Extract the [x, y] coordinate from the center of the cell holding the provided text.  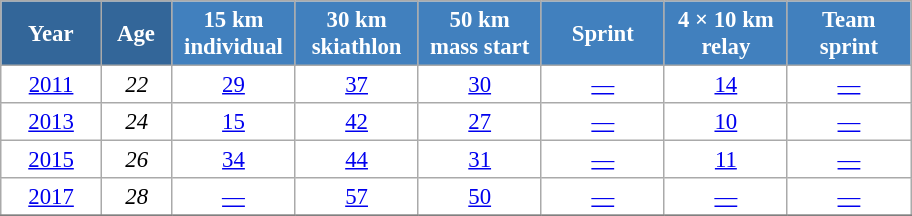
26 [136, 160]
Age [136, 34]
Year [52, 34]
42 [356, 122]
29 [234, 85]
57 [356, 197]
2011 [52, 85]
31 [480, 160]
37 [356, 85]
2017 [52, 197]
27 [480, 122]
15 [234, 122]
10 [726, 122]
30 km skiathlon [356, 34]
Team sprint [848, 34]
50 km mass start [480, 34]
34 [234, 160]
4 × 10 km relay [726, 34]
14 [726, 85]
2015 [52, 160]
28 [136, 197]
50 [480, 197]
Sprint [602, 34]
24 [136, 122]
44 [356, 160]
11 [726, 160]
22 [136, 85]
2013 [52, 122]
15 km individual [234, 34]
30 [480, 85]
